Extract the (X, Y) coordinate from the center of the cell holding the provided text.  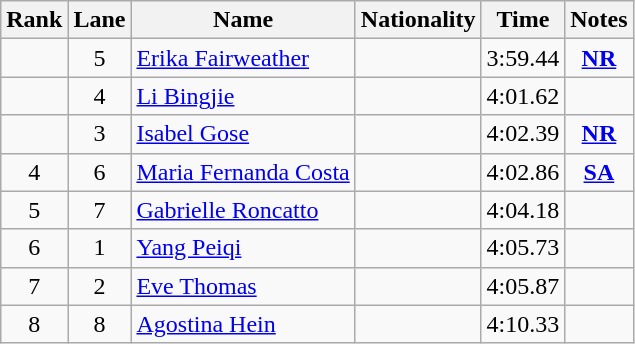
Nationality (418, 20)
Erika Fairweather (243, 58)
Notes (599, 20)
SA (599, 172)
4:02.86 (523, 172)
Agostina Hein (243, 324)
Lane (100, 20)
Maria Fernanda Costa (243, 172)
4:02.39 (523, 134)
4:05.73 (523, 248)
1 (100, 248)
2 (100, 286)
4:01.62 (523, 96)
Isabel Gose (243, 134)
4:04.18 (523, 210)
Time (523, 20)
Gabrielle Roncatto (243, 210)
4:10.33 (523, 324)
3:59.44 (523, 58)
Yang Peiqi (243, 248)
4:05.87 (523, 286)
Rank (34, 20)
Li Bingjie (243, 96)
Name (243, 20)
3 (100, 134)
Eve Thomas (243, 286)
